For the text-containing cell, return its midpoint in (X, Y) coordinate format. 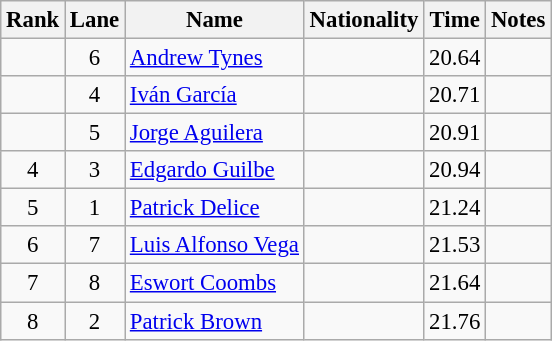
20.94 (455, 170)
20.91 (455, 133)
Andrew Tynes (215, 58)
Name (215, 20)
21.53 (455, 245)
20.64 (455, 58)
Luis Alfonso Vega (215, 245)
Lane (95, 20)
1 (95, 208)
21.24 (455, 208)
Rank (33, 20)
20.71 (455, 95)
Notes (518, 20)
Eswort Coombs (215, 283)
2 (95, 321)
Nationality (364, 20)
Time (455, 20)
21.76 (455, 321)
Edgardo Guilbe (215, 170)
Patrick Brown (215, 321)
3 (95, 170)
Patrick Delice (215, 208)
Iván García (215, 95)
Jorge Aguilera (215, 133)
21.64 (455, 283)
